Return the [X, Y] coordinate for the center point of the cell that contains the specified text.  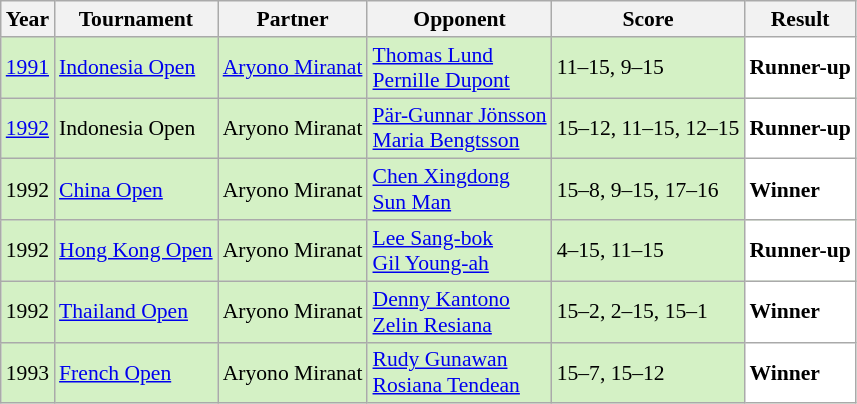
Denny Kantono Zelin Resiana [459, 312]
Score [648, 19]
1991 [28, 68]
15–8, 9–15, 17–16 [648, 190]
11–15, 9–15 [648, 68]
Opponent [459, 19]
Year [28, 19]
Partner [293, 19]
Tournament [136, 19]
French Open [136, 372]
Lee Sang-bok Gil Young-ah [459, 250]
Thailand Open [136, 312]
15–2, 2–15, 15–1 [648, 312]
Thomas Lund Pernille Dupont [459, 68]
Hong Kong Open [136, 250]
1993 [28, 372]
Chen Xingdong Sun Man [459, 190]
Result [800, 19]
4–15, 11–15 [648, 250]
China Open [136, 190]
15–12, 11–15, 12–15 [648, 128]
Pär-Gunnar Jönsson Maria Bengtsson [459, 128]
Rudy Gunawan Rosiana Tendean [459, 372]
15–7, 15–12 [648, 372]
